Return the [x, y] coordinate for the center point of the cell that contains the specified text.  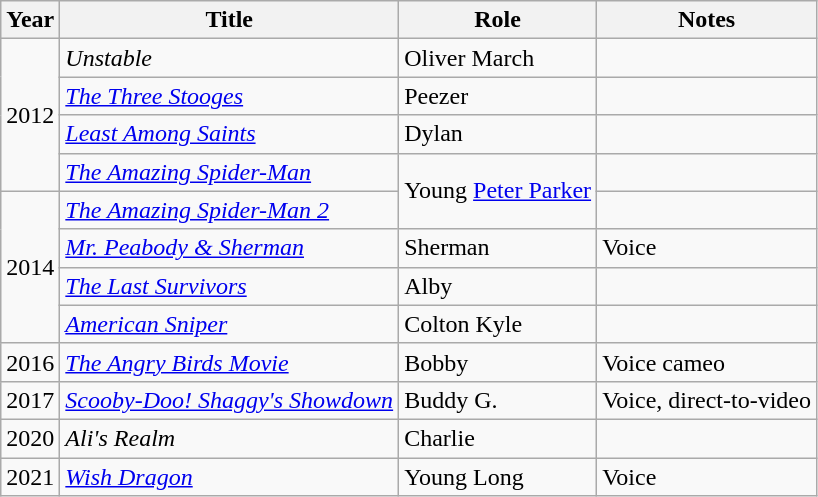
Notes [707, 20]
Colton Kyle [498, 324]
2016 [30, 362]
Unstable [230, 58]
Young Peter Parker [498, 191]
2017 [30, 400]
The Angry Birds Movie [230, 362]
Role [498, 20]
The Amazing Spider-Man 2 [230, 210]
Buddy G. [498, 400]
2020 [30, 438]
Bobby [498, 362]
Oliver March [498, 58]
2014 [30, 267]
Charlie [498, 438]
Ali's Realm [230, 438]
The Amazing Spider-Man [230, 172]
Alby [498, 286]
2021 [30, 477]
Sherman [498, 248]
Title [230, 20]
Voice, direct-to-video [707, 400]
Peezer [498, 96]
Year [30, 20]
Young Long [498, 477]
The Last Survivors [230, 286]
The Three Stooges [230, 96]
Scooby-Doo! Shaggy's Showdown [230, 400]
Dylan [498, 134]
Mr. Peabody & Sherman [230, 248]
Wish Dragon [230, 477]
2012 [30, 115]
American Sniper [230, 324]
Least Among Saints [230, 134]
Voice cameo [707, 362]
